Pinpoint the cell where the given text exists, returning its [X, Y] midpoint coordinate. 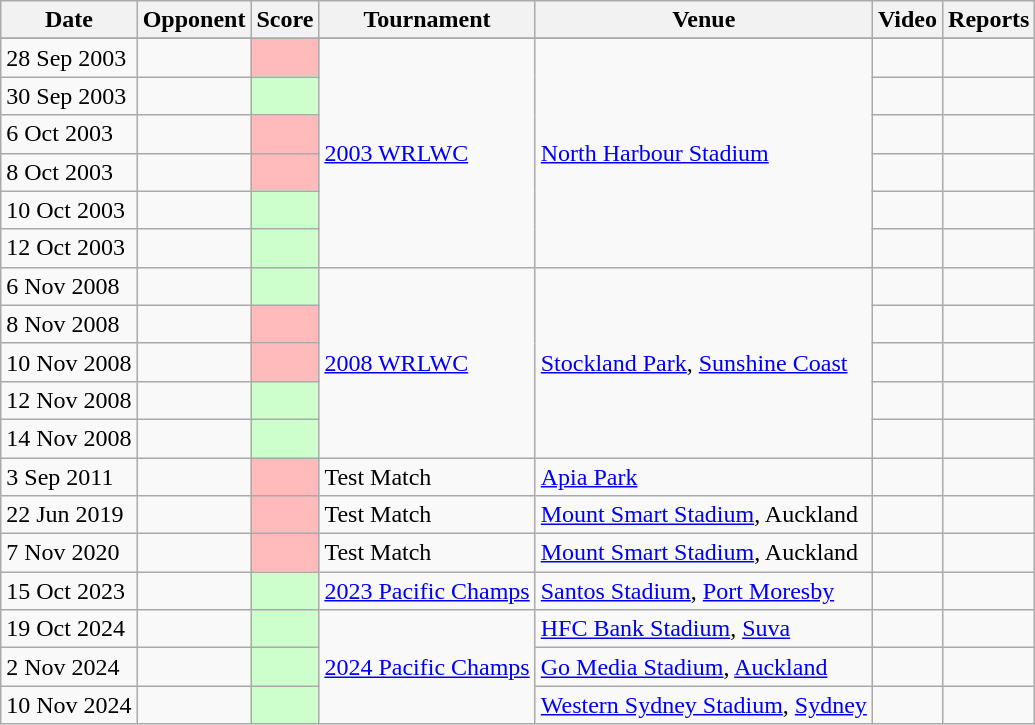
19 Oct 2024 [69, 629]
Tournament [427, 20]
Apia Park [704, 477]
14 Nov 2008 [69, 438]
Western Sydney Stadium, Sydney [704, 705]
Reports [989, 20]
28 Sep 2003 [69, 58]
Santos Stadium, Port Moresby [704, 591]
30 Sep 2003 [69, 96]
12 Oct 2003 [69, 248]
3 Sep 2011 [69, 477]
2023 Pacific Champs [427, 591]
Venue [704, 20]
12 Nov 2008 [69, 400]
10 Nov 2024 [69, 705]
Video [907, 20]
10 Oct 2003 [69, 210]
Opponent [194, 20]
HFC Bank Stadium, Suva [704, 629]
10 Nov 2008 [69, 362]
2024 Pacific Champs [427, 667]
15 Oct 2023 [69, 591]
8 Oct 2003 [69, 172]
8 Nov 2008 [69, 324]
Go Media Stadium, Auckland [704, 667]
2 Nov 2024 [69, 667]
Date [69, 20]
7 Nov 2020 [69, 553]
Stockland Park, Sunshine Coast [704, 362]
2003 WRLWC [427, 153]
22 Jun 2019 [69, 515]
Score [285, 20]
6 Nov 2008 [69, 286]
6 Oct 2003 [69, 134]
North Harbour Stadium [704, 153]
2008 WRLWC [427, 362]
